Find where the given text appears and provide that cell's center as (X, Y) coordinate. 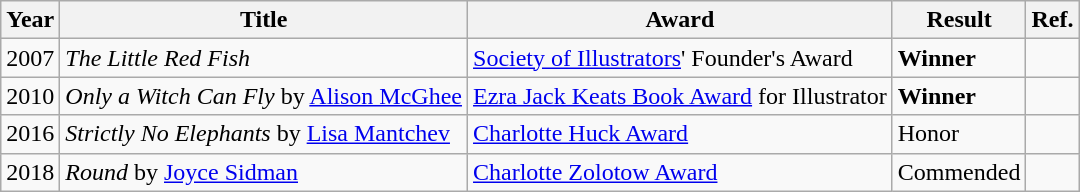
The Little Red Fish (264, 58)
Title (264, 20)
Result (959, 20)
2016 (30, 134)
Honor (959, 134)
Only a Witch Can Fly by Alison McGhee (264, 96)
Charlotte Zolotow Award (680, 172)
Award (680, 20)
Strictly No Elephants by Lisa Mantchev (264, 134)
Ezra Jack Keats Book Award for Illustrator (680, 96)
2007 (30, 58)
Commended (959, 172)
Round by Joyce Sidman (264, 172)
Society of Illustrators' Founder's Award (680, 58)
Ref. (1052, 20)
2010 (30, 96)
Charlotte Huck Award (680, 134)
Year (30, 20)
2018 (30, 172)
